Pinpoint the cell where the given text exists, returning its (x, y) midpoint coordinate. 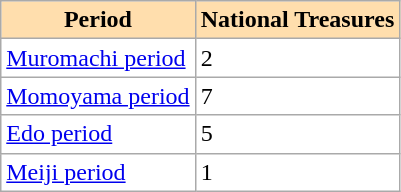
Period (98, 20)
1 (298, 172)
7 (298, 96)
Meiji period (98, 172)
Muromachi period (98, 58)
5 (298, 134)
Edo period (98, 134)
2 (298, 58)
Momoyama period (98, 96)
National Treasures (298, 20)
